Pinpoint the cell where the given text exists, returning its [X, Y] midpoint coordinate. 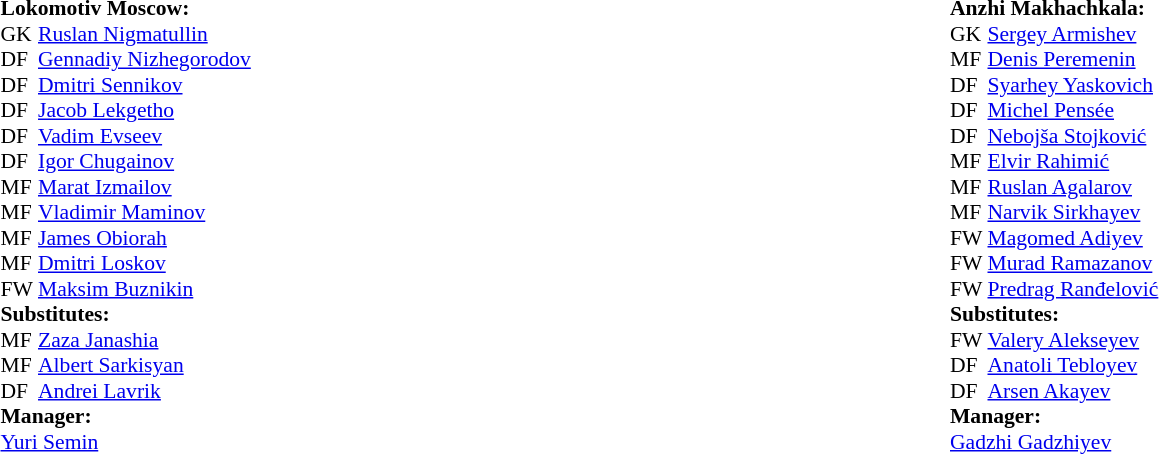
James Obiorah [144, 238]
Albert Sarkisyan [144, 365]
Murad Ramazanov [1074, 263]
Predrag Ranđelović [1074, 289]
Syarhey Yaskovich [1074, 85]
Ruslan Nigmatullin [144, 34]
Gennadiy Nizhegorodov [144, 59]
Narvik Sirkhayev [1074, 213]
Dmitri Loskov [144, 263]
Igor Chugainov [144, 161]
Marat Izmailov [144, 187]
Ruslan Agalarov [1074, 187]
Vadim Evseev [144, 136]
Arsen Akayev [1074, 391]
Zaza Janashia [144, 340]
Anatoli Tebloyev [1074, 365]
Valery Alekseyev [1074, 340]
Michel Pensée [1074, 111]
Denis Peremenin [1074, 59]
Elvir Rahimić [1074, 161]
Vladimir Maminov [144, 213]
Maksim Buznikin [144, 289]
Sergey Armishev [1074, 34]
Dmitri Sennikov [144, 85]
Nebojša Stojković [1074, 136]
Andrei Lavrik [144, 391]
Jacob Lekgetho [144, 111]
Magomed Adiyev [1074, 238]
